Pinpoint the cell where the given text exists, returning its [x, y] midpoint coordinate. 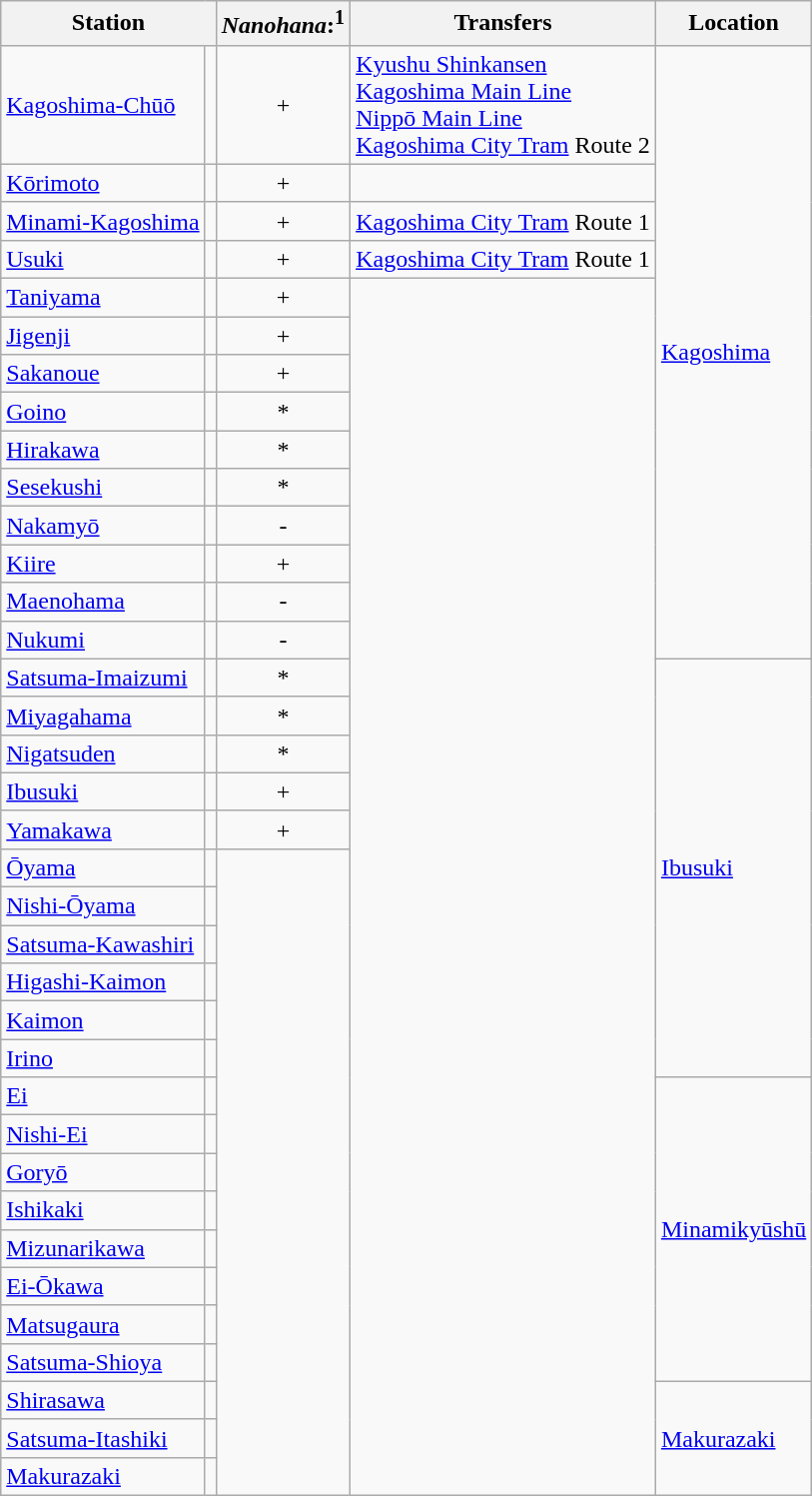
Nigatsuden [103, 753]
Nanohana:1 [283, 24]
Matsugaura [103, 1324]
Station [108, 24]
Location [733, 24]
Maenohama [103, 602]
Sesekushi [103, 488]
Irino [103, 1058]
Ishikaki [103, 1210]
Satsuma-Kawashiri [103, 944]
Sakanoue [103, 374]
Nishi-Ōyama [103, 906]
Kōrimoto [103, 183]
Kagoshima [733, 352]
Jigenji [103, 336]
Kyushu Shinkansen Kagoshima Main Line Nippō Main Line Kagoshima City Tram Route 2 [503, 104]
Kiire [103, 564]
Satsuma-Shioya [103, 1362]
Minami-Kagoshima [103, 221]
Taniyama [103, 298]
Hirakawa [103, 450]
Nukumi [103, 640]
Kaimon [103, 1020]
Satsuma-Itashiki [103, 1438]
Higashi-Kaimon [103, 982]
Minamikyūshū [733, 1229]
Satsuma-Imaizumi [103, 678]
Miyagahama [103, 716]
Transfers [503, 24]
Goino [103, 412]
Nakamyō [103, 526]
Kagoshima-Chūō [103, 104]
Ei-Ōkawa [103, 1286]
Mizunarikawa [103, 1248]
Ei [103, 1096]
Ōyama [103, 867]
Usuki [103, 259]
Shirasawa [103, 1400]
Nishi-Ei [103, 1134]
Yamakawa [103, 829]
Goryō [103, 1172]
